Provide the (X, Y) coordinate of the cell's center where the given text is located.  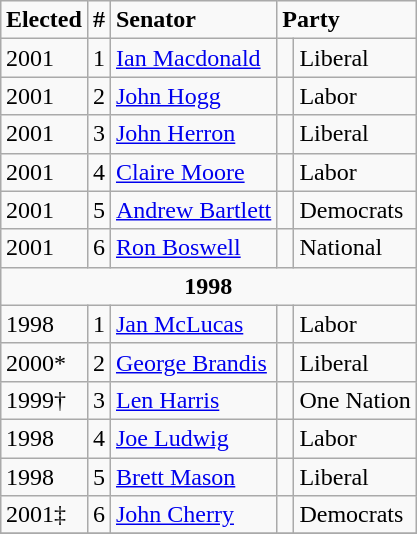
John Hogg (193, 96)
# (98, 20)
Senator (193, 20)
Elected (44, 20)
Ron Boswell (193, 248)
Len Harris (193, 400)
John Herron (193, 134)
Ian Macdonald (193, 58)
Party (346, 20)
2000* (44, 362)
John Cherry (193, 515)
Jan McLucas (193, 324)
Brett Mason (193, 477)
1999† (44, 400)
Andrew Bartlett (193, 210)
2001‡ (44, 515)
One Nation (355, 400)
Claire Moore (193, 172)
George Brandis (193, 362)
National (355, 248)
Joe Ludwig (193, 438)
